Extract the [x, y] coordinate from the center of the cell holding the provided text.  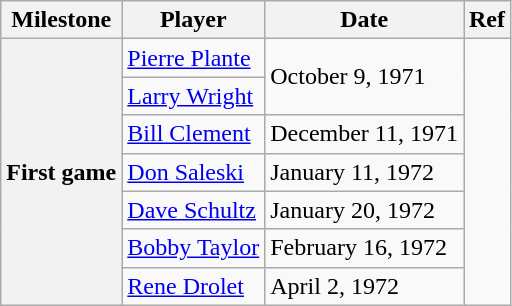
Dave Schultz [194, 210]
December 11, 1971 [364, 134]
April 2, 1972 [364, 286]
January 20, 1972 [364, 210]
October 9, 1971 [364, 77]
First game [62, 172]
Pierre Plante [194, 58]
January 11, 1972 [364, 172]
Ref [488, 20]
Milestone [62, 20]
Player [194, 20]
Don Saleski [194, 172]
Larry Wright [194, 96]
Bill Clement [194, 134]
February 16, 1972 [364, 248]
Date [364, 20]
Bobby Taylor [194, 248]
Rene Drolet [194, 286]
